Detect which cell encompasses the target text, then output its [x, y] center coordinate. 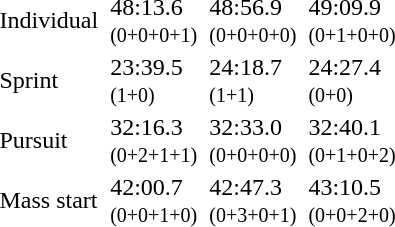
23:39.5(1+0) [154, 80]
24:18.7(1+1) [253, 80]
32:16.3(0+2+1+1) [154, 140]
32:33.0(0+0+0+0) [253, 140]
